Find where the given text appears and provide that cell's center as [X, Y] coordinate. 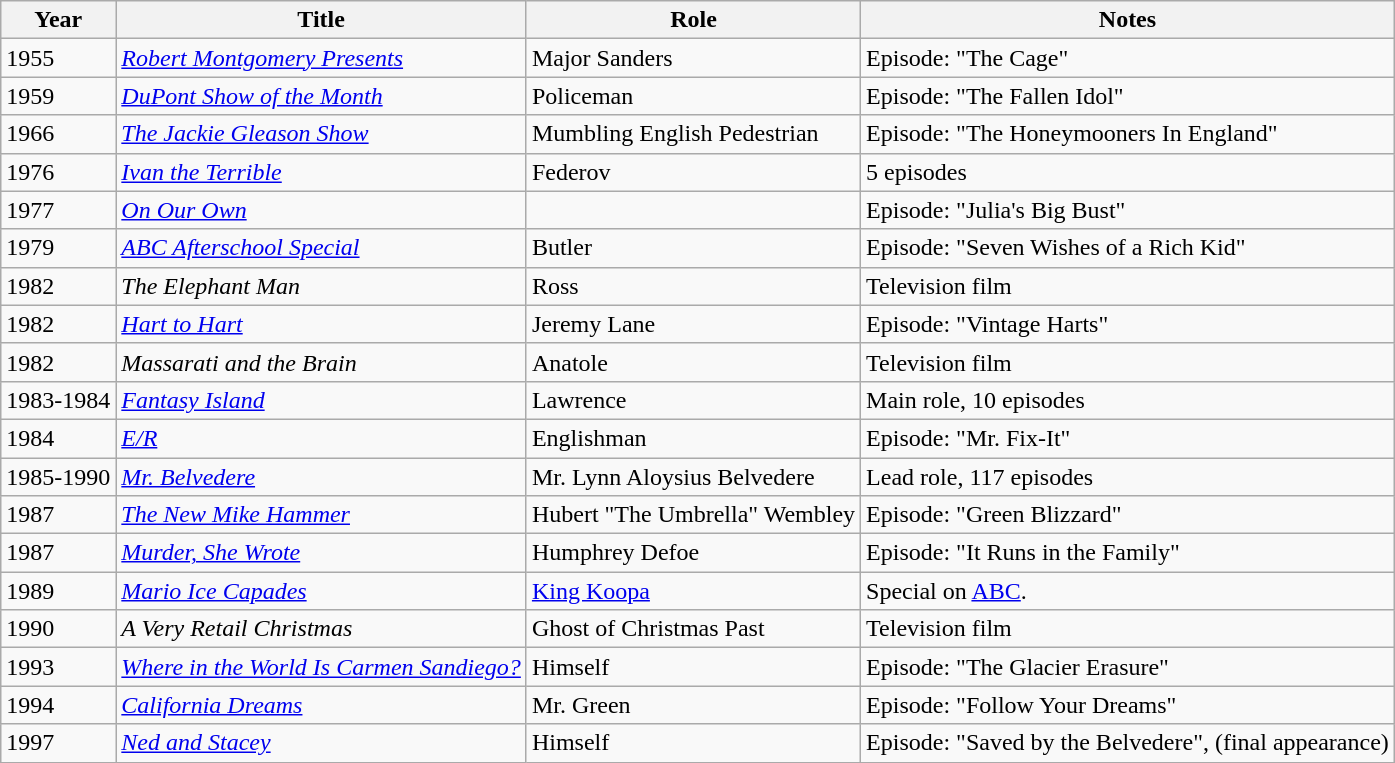
1976 [58, 172]
Ivan the Terrible [322, 172]
Fantasy Island [322, 400]
5 episodes [1128, 172]
The Elephant Man [322, 286]
1984 [58, 438]
Episode: "It Runs in the Family" [1128, 553]
Episode: "Green Blizzard" [1128, 515]
Episode: "Mr. Fix-It" [1128, 438]
Episode: "Julia's Big Bust" [1128, 210]
King Koopa [693, 591]
Robert Montgomery Presents [322, 58]
Episode: "The Glacier Erasure" [1128, 667]
Hubert "The Umbrella" Wembley [693, 515]
Mumbling English Pedestrian [693, 134]
1959 [58, 96]
Hart to Hart [322, 324]
Jeremy Lane [693, 324]
A Very Retail Christmas [322, 629]
1994 [58, 705]
Anatole [693, 362]
E/R [322, 438]
1966 [58, 134]
Where in the World Is Carmen Sandiego? [322, 667]
Mr. Belvedere [322, 477]
Lead role, 117 episodes [1128, 477]
Humphrey Defoe [693, 553]
Title [322, 20]
Ghost of Christmas Past [693, 629]
Role [693, 20]
Lawrence [693, 400]
1990 [58, 629]
Episode: "The Fallen Idol" [1128, 96]
Episode: "The Honeymooners In England" [1128, 134]
Mario Ice Capades [322, 591]
Year [58, 20]
1979 [58, 248]
1985-1990 [58, 477]
Major Sanders [693, 58]
1993 [58, 667]
Butler [693, 248]
Mr. Green [693, 705]
Episode: "Seven Wishes of a Rich Kid" [1128, 248]
Main role, 10 episodes [1128, 400]
Policeman [693, 96]
Episode: "Vintage Harts" [1128, 324]
1989 [58, 591]
Ned and Stacey [322, 743]
1955 [58, 58]
Episode: "Follow Your Dreams" [1128, 705]
Englishman [693, 438]
California Dreams [322, 705]
Federov [693, 172]
1977 [58, 210]
1983-1984 [58, 400]
Special on ABC. [1128, 591]
DuPont Show of the Month [322, 96]
Episode: "Saved by the Belvedere", (final appearance) [1128, 743]
The Jackie Gleason Show [322, 134]
On Our Own [322, 210]
1997 [58, 743]
Episode: "The Cage" [1128, 58]
Murder, She Wrote [322, 553]
Massarati and the Brain [322, 362]
Notes [1128, 20]
The New Mike Hammer [322, 515]
Mr. Lynn Aloysius Belvedere [693, 477]
Ross [693, 286]
ABC Afterschool Special [322, 248]
